Extract the (x, y) coordinate from the center of the cell holding the provided text.  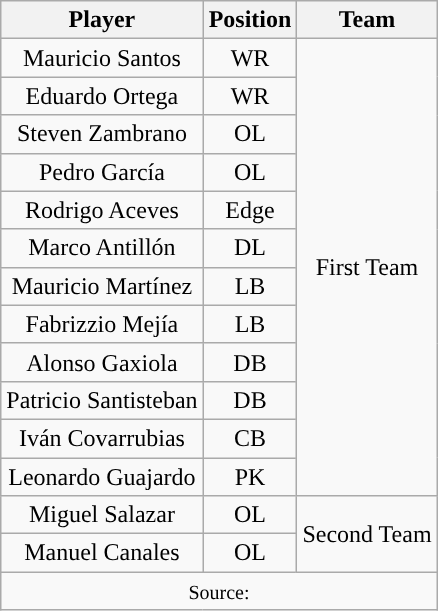
Player (102, 20)
DL (250, 248)
First Team (367, 268)
Mauricio Martínez (102, 286)
PK (250, 477)
Position (250, 20)
Rodrigo Aceves (102, 210)
Patricio Santisteban (102, 400)
Source: (219, 591)
Alonso Gaxiola (102, 362)
Iván Covarrubias (102, 438)
Manuel Canales (102, 553)
Fabrizzio Mejía (102, 324)
Edge (250, 210)
Marco Antillón (102, 248)
Miguel Salazar (102, 515)
Eduardo Ortega (102, 96)
Team (367, 20)
Second Team (367, 534)
Mauricio Santos (102, 58)
Leonardo Guajardo (102, 477)
CB (250, 438)
Steven Zambrano (102, 134)
Pedro García (102, 172)
